Return [X, Y] of the center of cell containing provided text 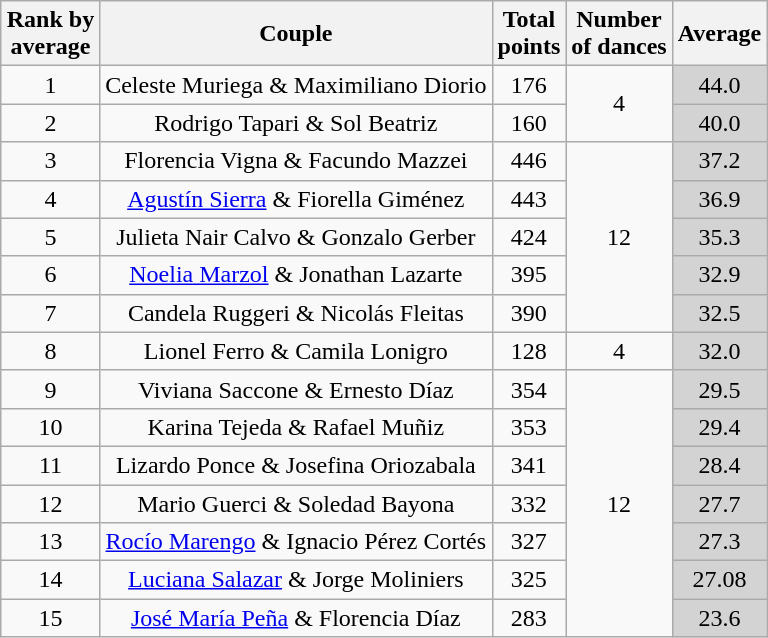
Lizardo Ponce & Josefina Oriozabala [296, 465]
443 [529, 199]
Viviana Saccone & Ernesto Díaz [296, 389]
36.9 [720, 199]
9 [50, 389]
3 [50, 161]
23.6 [720, 618]
32.0 [720, 351]
1 [50, 85]
Lionel Ferro & Camila Lonigro [296, 351]
6 [50, 275]
13 [50, 542]
Noelia Marzol & Jonathan Lazarte [296, 275]
40.0 [720, 123]
7 [50, 313]
Rodrigo Tapari & Sol Beatriz [296, 123]
424 [529, 237]
2 [50, 123]
27.7 [720, 503]
5 [50, 237]
28.4 [720, 465]
325 [529, 580]
128 [529, 351]
10 [50, 427]
160 [529, 123]
29.4 [720, 427]
176 [529, 85]
Agustín Sierra & Fiorella Giménez [296, 199]
Totalpoints [529, 34]
8 [50, 351]
332 [529, 503]
Florencia Vigna & Facundo Mazzei [296, 161]
29.5 [720, 389]
27.3 [720, 542]
Celeste Muriega & Maximiliano Diorio [296, 85]
27.08 [720, 580]
Luciana Salazar & Jorge Moliniers [296, 580]
35.3 [720, 237]
Numberof dances [619, 34]
Rocío Marengo & Ignacio Pérez Cortés [296, 542]
37.2 [720, 161]
11 [50, 465]
390 [529, 313]
354 [529, 389]
Karina Tejeda & Rafael Muñiz [296, 427]
Average [720, 34]
32.9 [720, 275]
44.0 [720, 85]
Rank byaverage [50, 34]
395 [529, 275]
353 [529, 427]
Candela Ruggeri & Nicolás Fleitas [296, 313]
Couple [296, 34]
15 [50, 618]
32.5 [720, 313]
327 [529, 542]
José María Peña & Florencia Díaz [296, 618]
Mario Guerci & Soledad Bayona [296, 503]
Julieta Nair Calvo & Gonzalo Gerber [296, 237]
14 [50, 580]
446 [529, 161]
341 [529, 465]
283 [529, 618]
